From the cell containing the given text, extract its center point as (X, Y) coordinate. 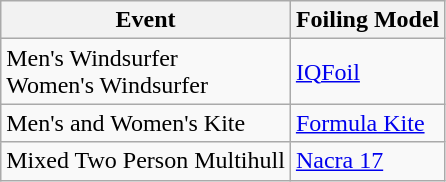
IQFoil (367, 72)
Mixed Two Person Multihull (146, 161)
Formula Kite (367, 123)
Foiling Model (367, 20)
Men's WindsurferWomen's Windsurfer (146, 72)
Event (146, 20)
Men's and Women's Kite (146, 123)
Nacra 17 (367, 161)
